Determine the (X, Y) coordinate at the center of the cell enclosing the given text.  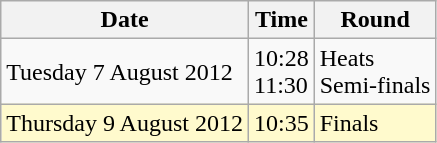
Thursday 9 August 2012 (125, 123)
Time (281, 20)
10:35 (281, 123)
Date (125, 20)
Tuesday 7 August 2012 (125, 72)
10:2811:30 (281, 72)
Finals (375, 123)
Round (375, 20)
HeatsSemi-finals (375, 72)
